Identify which cell holds the provided text, then report its (X, Y) central coordinate. 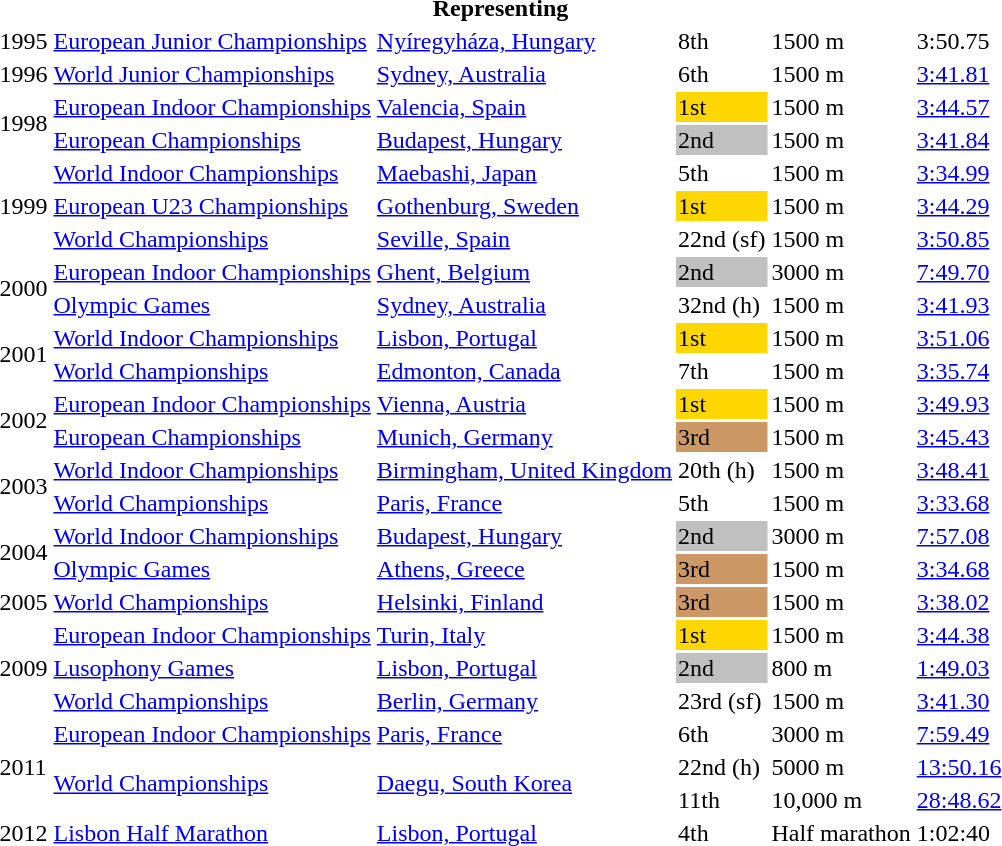
World Junior Championships (212, 74)
Nyíregyháza, Hungary (524, 41)
Birmingham, United Kingdom (524, 470)
20th (h) (722, 470)
Turin, Italy (524, 635)
32nd (h) (722, 305)
Seville, Spain (524, 239)
Maebashi, Japan (524, 173)
7th (722, 371)
Munich, Germany (524, 437)
Vienna, Austria (524, 404)
Valencia, Spain (524, 107)
Edmonton, Canada (524, 371)
Gothenburg, Sweden (524, 206)
Ghent, Belgium (524, 272)
Helsinki, Finland (524, 602)
European Junior Championships (212, 41)
10,000 m (841, 800)
Athens, Greece (524, 569)
8th (722, 41)
11th (722, 800)
5000 m (841, 767)
Lusophony Games (212, 668)
22nd (h) (722, 767)
European U23 Championships (212, 206)
800 m (841, 668)
23rd (sf) (722, 701)
Daegu, South Korea (524, 784)
Berlin, Germany (524, 701)
22nd (sf) (722, 239)
